Capture the cell that displays the provided text and extract its (x, y) central coordinate. 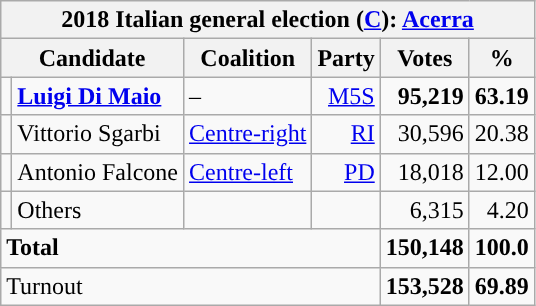
Total (191, 248)
95,219 (424, 96)
Antonio Falcone (98, 172)
Luigi Di Maio (98, 96)
Vittorio Sgarbi (98, 134)
69.89 (502, 286)
Others (98, 210)
6,315 (424, 210)
Turnout (191, 286)
153,528 (424, 286)
30,596 (424, 134)
100.0 (502, 248)
63.19 (502, 96)
% (502, 58)
Party (346, 58)
12.00 (502, 172)
RI (346, 134)
18,018 (424, 172)
2018 Italian general election (C): Acerra (268, 20)
Votes (424, 58)
20.38 (502, 134)
Candidate (92, 58)
150,148 (424, 248)
4.20 (502, 210)
M5S (346, 96)
Coalition (248, 58)
PD (346, 172)
Centre-right (248, 134)
Centre-left (248, 172)
– (248, 96)
